Detect which cell encompasses the target text, then output its (X, Y) center coordinate. 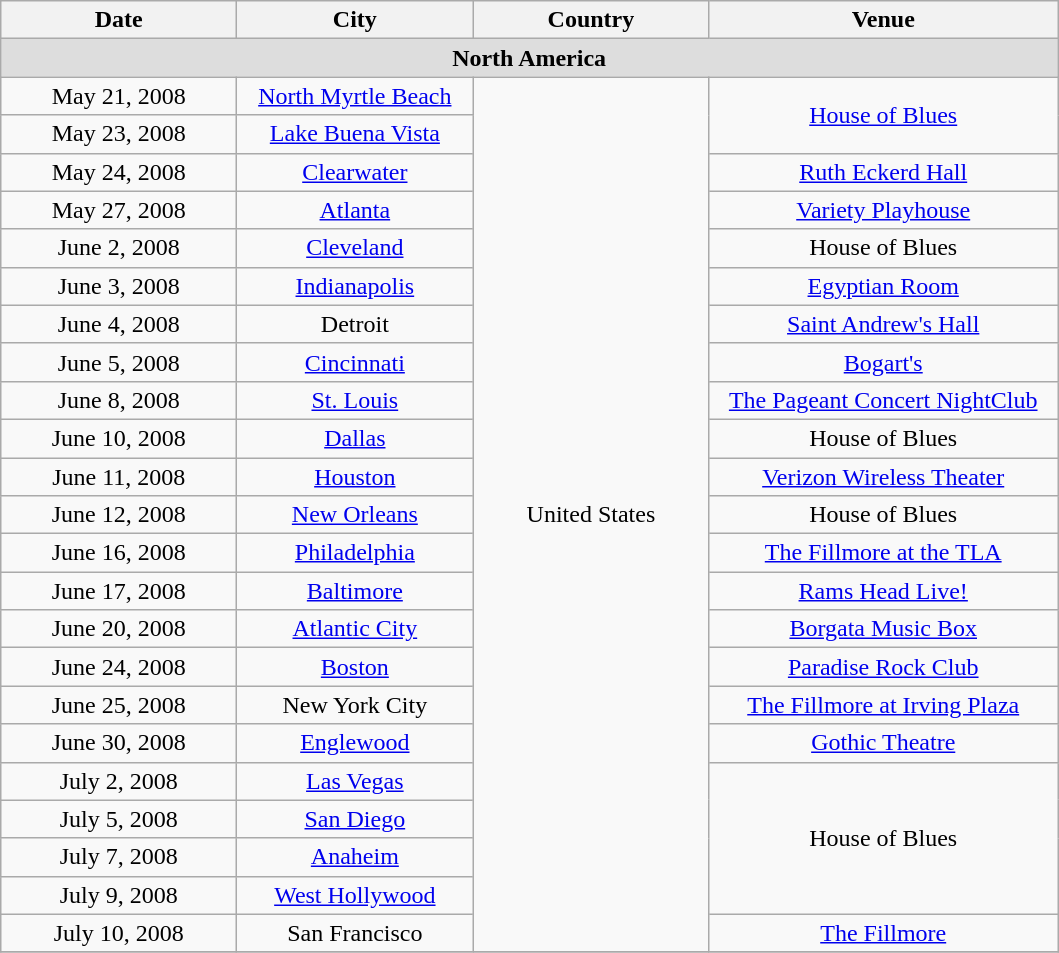
May 21, 2008 (119, 96)
June 2, 2008 (119, 248)
Saint Andrew's Hall (884, 324)
Indianapolis (355, 286)
June 24, 2008 (119, 667)
West Hollywood (355, 895)
Date (119, 20)
Lake Buena Vista (355, 134)
Variety Playhouse (884, 210)
North Myrtle Beach (355, 96)
Atlanta (355, 210)
Detroit (355, 324)
Venue (884, 20)
Egyptian Room (884, 286)
Baltimore (355, 591)
Philadelphia (355, 553)
June 30, 2008 (119, 743)
Ruth Eckerd Hall (884, 172)
Boston (355, 667)
Anaheim (355, 857)
July 7, 2008 (119, 857)
Rams Head Live! (884, 591)
San Francisco (355, 933)
July 2, 2008 (119, 781)
Paradise Rock Club (884, 667)
New Orleans (355, 515)
Dallas (355, 438)
June 5, 2008 (119, 362)
June 16, 2008 (119, 553)
Cleveland (355, 248)
July 5, 2008 (119, 819)
Cincinnati (355, 362)
Country (591, 20)
June 17, 2008 (119, 591)
July 9, 2008 (119, 895)
The Fillmore (884, 933)
Clearwater (355, 172)
June 3, 2008 (119, 286)
Houston (355, 477)
June 11, 2008 (119, 477)
Atlantic City (355, 629)
North America (530, 58)
Englewood (355, 743)
Borgata Music Box (884, 629)
June 12, 2008 (119, 515)
Bogart's (884, 362)
Verizon Wireless Theater (884, 477)
St. Louis (355, 400)
The Pageant Concert NightClub (884, 400)
June 4, 2008 (119, 324)
June 8, 2008 (119, 400)
San Diego (355, 819)
June 25, 2008 (119, 705)
May 27, 2008 (119, 210)
July 10, 2008 (119, 933)
City (355, 20)
June 10, 2008 (119, 438)
June 20, 2008 (119, 629)
New York City (355, 705)
May 24, 2008 (119, 172)
Las Vegas (355, 781)
The Fillmore at the TLA (884, 553)
May 23, 2008 (119, 134)
Gothic Theatre (884, 743)
United States (591, 514)
The Fillmore at Irving Plaza (884, 705)
